Capture the cell that displays the provided text and extract its [x, y] central coordinate. 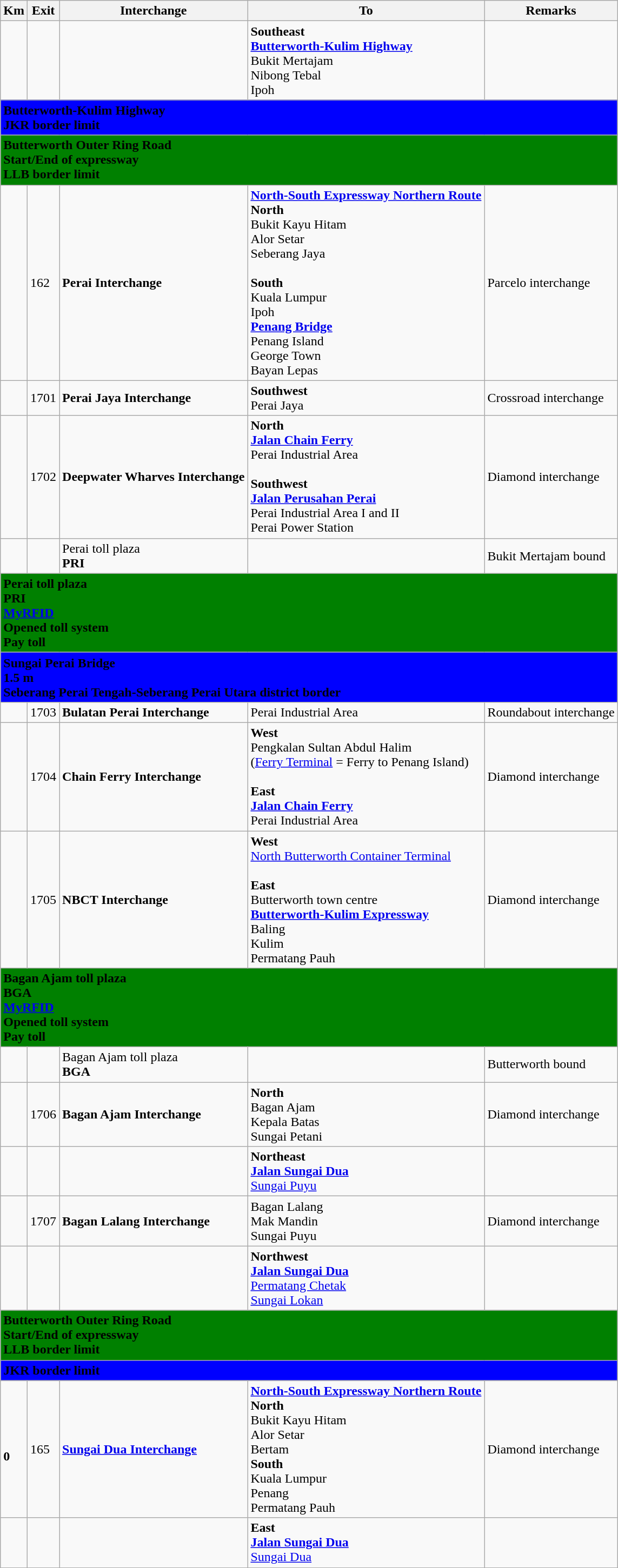
Roundabout interchange [551, 712]
Bagan Ajam toll plazaBGA [154, 1064]
162 [43, 283]
East Jalan Sungai DuaSungai Dua [366, 1543]
Bagan Ajam toll plazaBGA MyRFID Opened toll systemPay toll [309, 1008]
Southeast Butterworth-Kulim Highway Bukit Mertajam Nibong Tebal Ipoh [366, 61]
1703 [43, 712]
Northeast Jalan Sungai DuaSungai Puyu [366, 1171]
1704 [43, 776]
Perai toll plazaPRI MyRFID Opened toll systemPay toll [309, 613]
1702 [43, 477]
0 [14, 1449]
Perai toll plazaPRI [154, 555]
Sungai Perai Bridge1.5 mSeberang Perai Tengah-Seberang Perai Utara district border [309, 677]
Remarks [551, 11]
1706 [43, 1114]
North Bagan Ajam Kepala Batas Sungai Petani [366, 1114]
Butterworth bound [551, 1064]
1705 [43, 900]
Bagan LalangMak MandinSungai Puyu [366, 1221]
Interchange [154, 11]
Crossroad interchange [551, 398]
Butterworth-Kulim HighwayJKR border limit [309, 118]
North-South Expressway Northern RouteNorthBukit Kayu HitamAlor SetarBertamSouthKuala LumpurPenangPermatang Pauh [366, 1449]
NBCT Interchange [154, 900]
Km [14, 11]
Bagan Ajam Interchange [154, 1114]
To [366, 11]
WestNorth Butterworth Container TerminalEastButterworth town centre Butterworth-Kulim ExpresswayBalingKulimPermatang Pauh [366, 900]
Sungai Dua Interchange [154, 1449]
1707 [43, 1221]
WestPengkalan Sultan Abdul Halim(Ferry Terminal = Ferry to Penang Island)East Jalan Chain FerryPerai Industrial Area [366, 776]
Bulatan Perai Interchange [154, 712]
165 [43, 1449]
Exit [43, 11]
Perai Interchange [154, 283]
JKR border limit [309, 1370]
Chain Ferry Interchange [154, 776]
North Jalan Chain FerryPerai Industrial AreaSouthwest Jalan Perusahan PeraiPerai Industrial Area I and IIPerai Power Station [366, 477]
Bukit Mertajam bound [551, 555]
1701 [43, 398]
Parcelo interchange [551, 283]
Northwest Jalan Sungai DuaPermatang ChetakSungai Lokan [366, 1278]
Deepwater Wharves Interchange [154, 477]
SouthwestPerai Jaya [366, 398]
Bagan Lalang Interchange [154, 1221]
Perai Jaya Interchange [154, 398]
Perai Industrial Area [366, 712]
